Return [X, Y] of the center of cell containing provided text 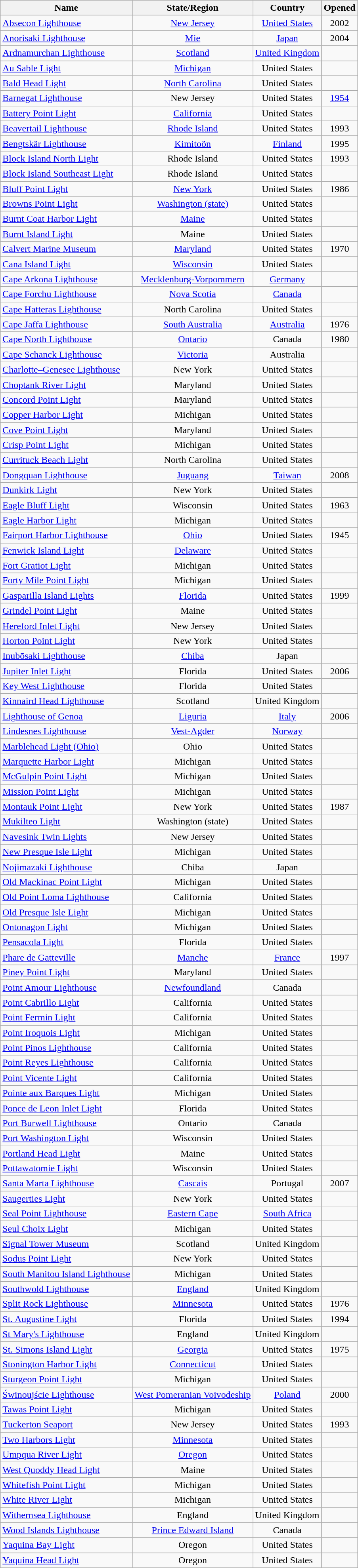
Signal Tower Museum [67, 1244]
Charlotte–Genesee Lighthouse [67, 369]
Ardnamurchan Lighthouse [67, 53]
Barnegat Lighthouse [67, 98]
France [287, 957]
Portland Head Light [67, 1153]
Calvert Marine Museum [67, 249]
Forty Mile Point Light [67, 580]
Choptank River Light [67, 384]
Nova Scotia [193, 294]
Two Harbors Light [67, 1440]
Vest-Agder [193, 731]
Kimitoön [193, 143]
White River Light [67, 1500]
1954 [339, 98]
Point Cabrillo Light [67, 1003]
South Africa [287, 1214]
Portugal [287, 1184]
Wood Islands Lighthouse [67, 1530]
Dunkirk Light [67, 490]
Ponce de Leon Inlet Light [67, 1108]
Crisp Point Light [67, 445]
Eastern Cape [193, 1214]
Seul Choix Light [67, 1229]
Nojimazaki Lighthouse [67, 867]
Copper Harbor Light [67, 415]
Manche [193, 957]
Phare de Gatteville [67, 957]
Saugerties Light [67, 1199]
Fenwick Island Light [67, 550]
2007 [339, 1184]
Key West Lighthouse [67, 686]
Point Vicente Light [67, 1078]
1963 [339, 505]
West Quoddy Head Light [67, 1470]
Victoria [193, 354]
1994 [339, 1319]
St Mary's Lighthouse [67, 1334]
Pensacola Light [67, 942]
Liguria [193, 716]
Eagle Bluff Light [67, 505]
Ontonagon Light [67, 927]
Georgia [193, 1349]
1999 [339, 596]
Navesink Twin Lights [67, 837]
1945 [339, 535]
2008 [339, 475]
Świnoujście Lighthouse [67, 1394]
St. Augustine Light [67, 1319]
1975 [339, 1349]
Cape Arkona Lighthouse [67, 279]
Umpqua River Light [67, 1455]
Whitefish Point Light [67, 1485]
Connecticut [193, 1364]
Newfoundland [193, 988]
Inubōsaki Lighthouse [67, 656]
Opened [339, 8]
Point Fermin Light [67, 1018]
2002 [339, 23]
Currituck Beach Light [67, 460]
Port Burwell Lighthouse [67, 1123]
Beavertail Lighthouse [67, 128]
Cove Point Light [67, 430]
St. Simons Island Light [67, 1349]
West Pomeranian Voivodeship [193, 1394]
Withernsea Lighthouse [67, 1515]
Mecklenburg-Vorpommern [193, 279]
South Manitou Island Lighthouse [67, 1274]
Bald Head Light [67, 83]
Concord Point Light [67, 400]
Point Iroquois Light [67, 1033]
Pointe aux Barques Light [67, 1093]
Eagle Harbor Light [67, 520]
State/Region [193, 8]
Seal Point Lighthouse [67, 1214]
Cape Hatteras Lighthouse [67, 309]
Block Island North Light [67, 158]
Hereford Inlet Light [67, 626]
Poland [287, 1394]
1997 [339, 957]
Prince Edward Island [193, 1530]
Cape Schanck Lighthouse [67, 354]
Santa Marta Lighthouse [67, 1184]
Country [287, 8]
Yaquina Bay Light [67, 1545]
Point Reyes Lighthouse [67, 1063]
Cape Forchu Lighthouse [67, 294]
Delaware [193, 550]
Point Amour Lighthouse [67, 988]
Juguang [193, 475]
Grindel Point Light [67, 611]
Old Presque Isle Light [67, 912]
Horton Point Light [67, 641]
Mission Point Light [67, 792]
Montauk Point Light [67, 807]
Piney Point Light [67, 972]
McGulpin Point Light [67, 776]
Split Rock Lighthouse [67, 1304]
Fort Gratiot Light [67, 565]
Southwold Lighthouse [67, 1289]
Tawas Point Light [67, 1410]
Cascais [193, 1184]
Browns Point Light [67, 204]
Norway [287, 731]
Battery Point Light [67, 113]
2000 [339, 1394]
Old Point Loma Lighthouse [67, 897]
1995 [339, 143]
1986 [339, 189]
Block Island Southeast Light [67, 173]
Mukilteo Light [67, 822]
Marquette Harbor Light [67, 761]
2004 [339, 38]
Lindesnes Lighthouse [67, 731]
1970 [339, 249]
Cape North Lighthouse [67, 339]
Name [67, 8]
Sodus Point Light [67, 1259]
1987 [339, 807]
Pottawatomie Light [67, 1168]
Fairport Harbor Lighthouse [67, 535]
Cana Island Light [67, 264]
Taiwan [287, 475]
South Australia [193, 324]
Burnt Coat Harbor Light [67, 219]
Jupiter Inlet Light [67, 671]
Stonington Harbor Light [67, 1364]
Finland [287, 143]
1980 [339, 339]
Absecon Lighthouse [67, 23]
Au Sable Light [67, 68]
Marblehead Light (Ohio) [67, 746]
Sturgeon Point Light [67, 1379]
Anorisaki Lighthouse [67, 38]
Gasparilla Island Lights [67, 596]
Old Mackinac Point Light [67, 882]
Burnt Island Light [67, 234]
Germany [287, 279]
Mie [193, 38]
Yaquina Head Light [67, 1560]
Port Washington Light [67, 1138]
Tuckerton Seaport [67, 1425]
Bengtskär Lighthouse [67, 143]
New Presque Isle Light [67, 852]
Point Pinos Lighthouse [67, 1048]
Cape Jaffa Lighthouse [67, 324]
Italy [287, 716]
Dongquan Lighthouse [67, 475]
Kinnaird Head Lighthouse [67, 701]
Lighthouse of Genoa [67, 716]
Bluff Point Light [67, 189]
